Search for the cell housing the specified text and yield its [x, y] center coordinate. 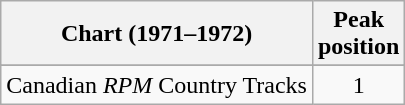
Canadian RPM Country Tracks [157, 85]
1 [358, 85]
Peakposition [358, 34]
Chart (1971–1972) [157, 34]
